Scan for the cell matching the given text and deliver its (x, y) coordinate at center. 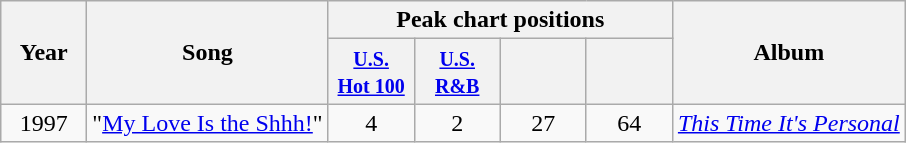
2 (457, 123)
U.S.R&B (457, 72)
Album (788, 52)
U.S.Hot 100 (371, 72)
64 (629, 123)
1997 (44, 123)
27 (543, 123)
Song (208, 52)
This Time It's Personal (788, 123)
Peak chart positions (500, 20)
"My Love Is the Shhh!" (208, 123)
4 (371, 123)
Year (44, 52)
